Return the [X, Y] coordinate for the center point of the cell that contains the specified text.  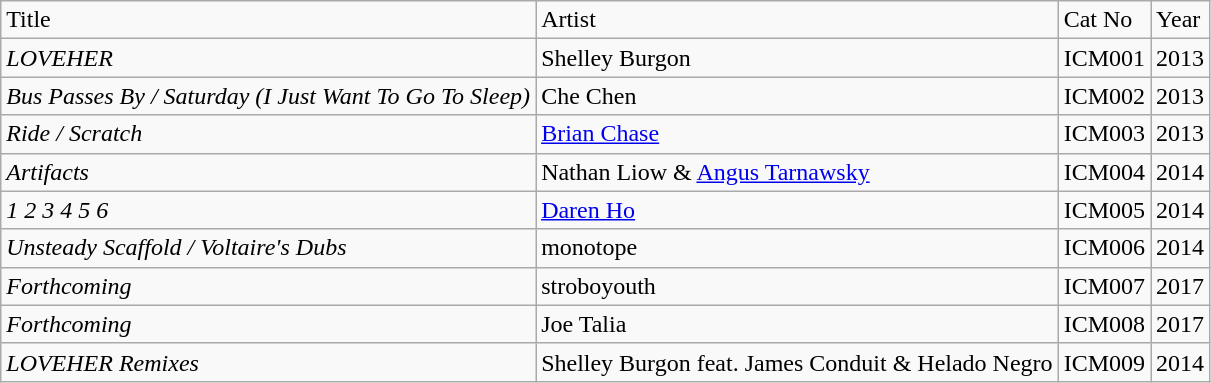
Artifacts [268, 172]
ICM002 [1104, 96]
Unsteady Scaffold / Voltaire's Dubs [268, 248]
Shelley Burgon feat. James Conduit & Helado Negro [798, 362]
ICM003 [1104, 134]
Title [268, 20]
Joe Talia [798, 324]
ICM005 [1104, 210]
1 2 3 4 5 6 [268, 210]
ICM009 [1104, 362]
Daren Ho [798, 210]
ICM001 [1104, 58]
Brian Chase [798, 134]
Ride / Scratch [268, 134]
Artist [798, 20]
ICM008 [1104, 324]
LOVEHER Remixes [268, 362]
stroboyouth [798, 286]
Che Chen [798, 96]
ICM004 [1104, 172]
ICM006 [1104, 248]
Shelley Burgon [798, 58]
ICM007 [1104, 286]
Year [1180, 20]
Nathan Liow & Angus Tarnawsky [798, 172]
Cat No [1104, 20]
Bus Passes By / Saturday (I Just Want To Go To Sleep) [268, 96]
LOVEHER [268, 58]
monotope [798, 248]
